Capture the cell that displays the provided text and extract its (x, y) central coordinate. 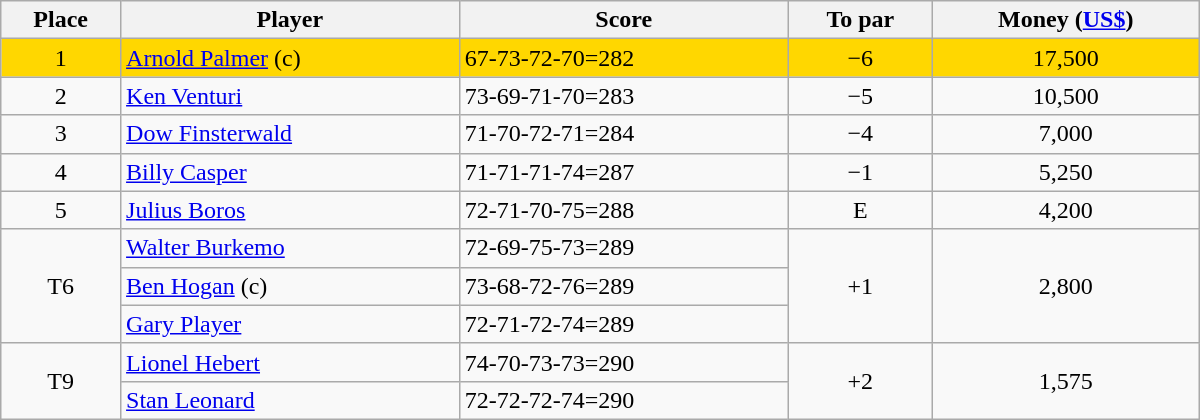
17,500 (1066, 58)
67-73-72-70=282 (624, 58)
To par (860, 20)
71-71-71-74=287 (624, 172)
Ben Hogan (c) (290, 286)
T9 (61, 381)
Julius Boros (290, 210)
−1 (860, 172)
Stan Leonard (290, 400)
4,200 (1066, 210)
Lionel Hebert (290, 362)
Arnold Palmer (c) (290, 58)
72-69-75-73=289 (624, 248)
Ken Venturi (290, 96)
Gary Player (290, 324)
72-71-72-74=289 (624, 324)
3 (61, 134)
5 (61, 210)
1,575 (1066, 381)
Walter Burkemo (290, 248)
Place (61, 20)
Score (624, 20)
T6 (61, 286)
Money (US$) (1066, 20)
+2 (860, 381)
5,250 (1066, 172)
74-70-73-73=290 (624, 362)
−4 (860, 134)
Billy Casper (290, 172)
E (860, 210)
Dow Finsterwald (290, 134)
73-68-72-76=289 (624, 286)
4 (61, 172)
2,800 (1066, 286)
10,500 (1066, 96)
−6 (860, 58)
73-69-71-70=283 (624, 96)
−5 (860, 96)
2 (61, 96)
Player (290, 20)
7,000 (1066, 134)
72-72-72-74=290 (624, 400)
+1 (860, 286)
72-71-70-75=288 (624, 210)
71-70-72-71=284 (624, 134)
1 (61, 58)
